Capture the cell that displays the provided text and extract its [x, y] central coordinate. 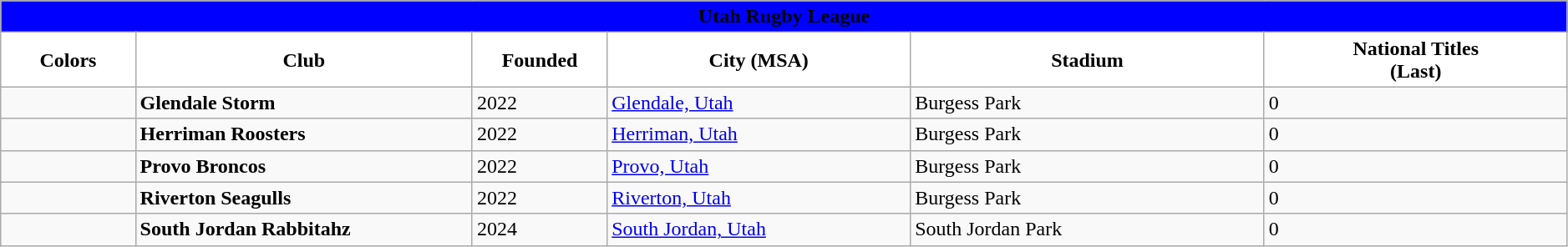
Club [304, 60]
South Jordan Rabbitahz [304, 229]
Founded [540, 60]
Provo Broncos [304, 166]
Herriman Roosters [304, 134]
Stadium [1088, 60]
South Jordan Park [1088, 229]
Herriman, Utah [759, 134]
Riverton, Utah [759, 198]
2024 [540, 229]
Glendale Storm [304, 103]
South Jordan, Utah [759, 229]
City (MSA) [759, 60]
Utah Rugby League [784, 17]
National Titles(Last) [1415, 60]
Provo, Utah [759, 166]
Riverton Seagulls [304, 198]
Glendale, Utah [759, 103]
Colors [69, 60]
